Search for the cell housing the specified text and yield its (x, y) center coordinate. 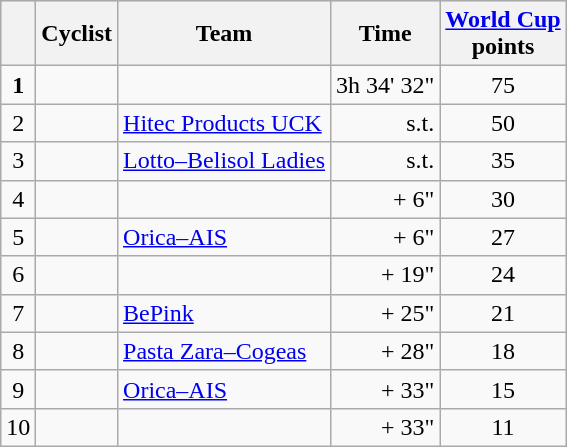
Pasta Zara–Cogeas (224, 351)
3 (18, 161)
Time (386, 34)
8 (18, 351)
27 (503, 237)
35 (503, 161)
5 (18, 237)
Team (224, 34)
Lotto–Belisol Ladies (224, 161)
3h 34' 32" (386, 85)
+ 25" (386, 313)
11 (503, 427)
30 (503, 199)
24 (503, 275)
50 (503, 123)
+ 28" (386, 351)
6 (18, 275)
9 (18, 389)
BePink (224, 313)
Cyclist (77, 34)
10 (18, 427)
75 (503, 85)
21 (503, 313)
Hitec Products UCK (224, 123)
World Cuppoints (503, 34)
1 (18, 85)
+ 19" (386, 275)
18 (503, 351)
7 (18, 313)
2 (18, 123)
4 (18, 199)
15 (503, 389)
